Capture the cell that displays the provided text and extract its [X, Y] central coordinate. 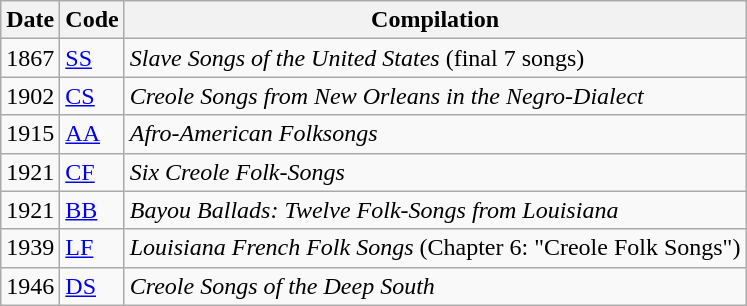
Bayou Ballads: Twelve Folk-Songs from Louisiana [435, 210]
Six Creole Folk-Songs [435, 172]
Slave Songs of the United States (final 7 songs) [435, 58]
Creole Songs from New Orleans in the Negro-Dialect [435, 96]
Code [92, 20]
BB [92, 210]
1915 [30, 134]
Afro-American Folksongs [435, 134]
Compilation [435, 20]
LF [92, 248]
Creole Songs of the Deep South [435, 286]
CF [92, 172]
1946 [30, 286]
DS [92, 286]
AA [92, 134]
CS [92, 96]
Louisiana French Folk Songs (Chapter 6: "Creole Folk Songs") [435, 248]
Date [30, 20]
1867 [30, 58]
SS [92, 58]
1939 [30, 248]
1902 [30, 96]
